Identify which cell holds the provided text, then report its [x, y] central coordinate. 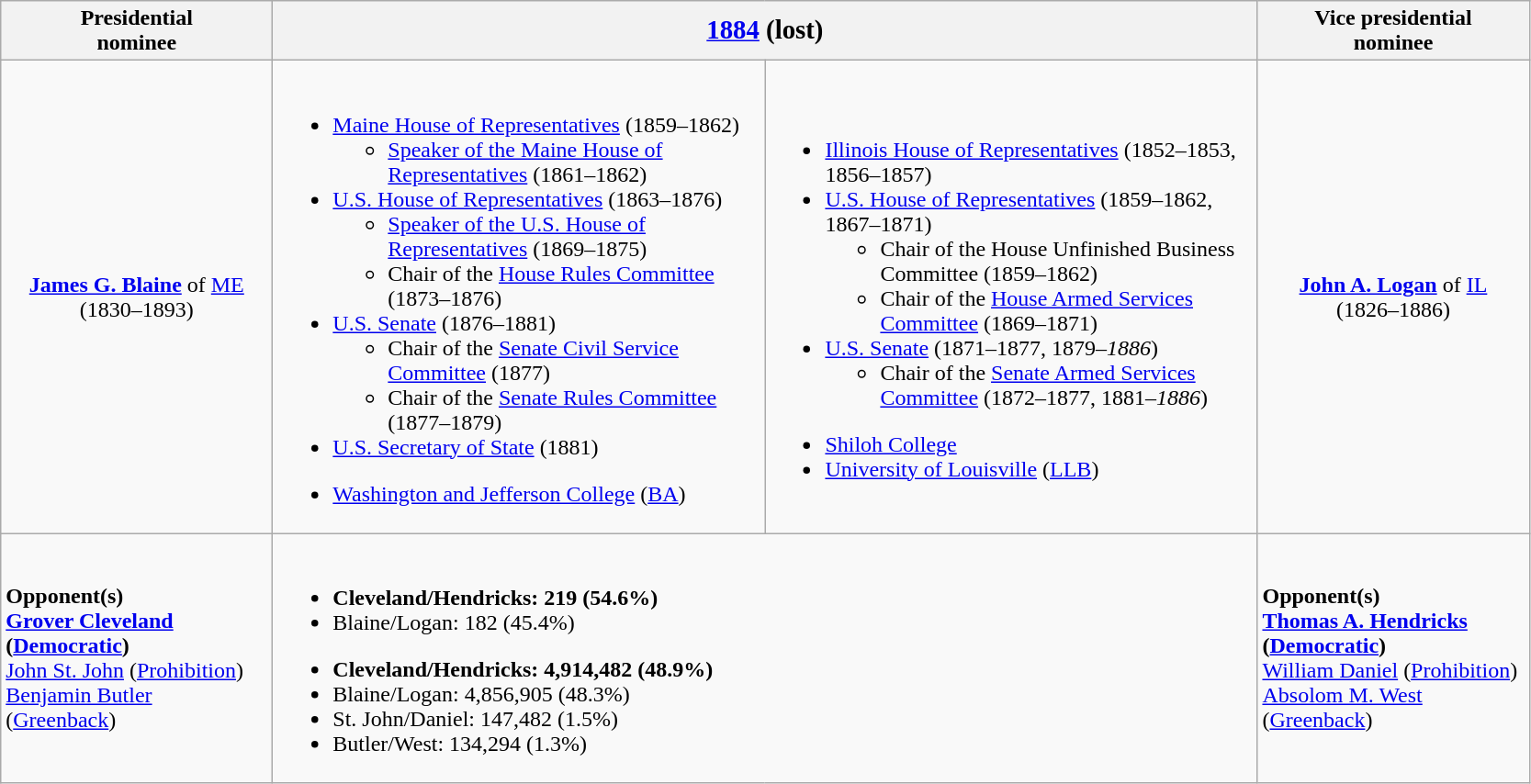
Presidentialnominee [137, 31]
John A. Logan of IL(1826–1886) [1393, 297]
Opponent(s)Thomas A. Hendricks (Democratic)William Daniel (Prohibition)Absolom M. West (Greenback) [1393, 658]
Vice presidentialnominee [1393, 31]
1884 (lost) [765, 31]
James G. Blaine of ME(1830–1893) [137, 297]
Opponent(s)Grover Cleveland (Democratic)John St. John (Prohibition)Benjamin Butler (Greenback) [137, 658]
